Determine the (x, y) coordinate at the center of the cell enclosing the given text.  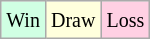
Loss (126, 20)
Win (24, 20)
Draw (72, 20)
